Locate the cell with the specified text and output its (x, y) center coordinate. 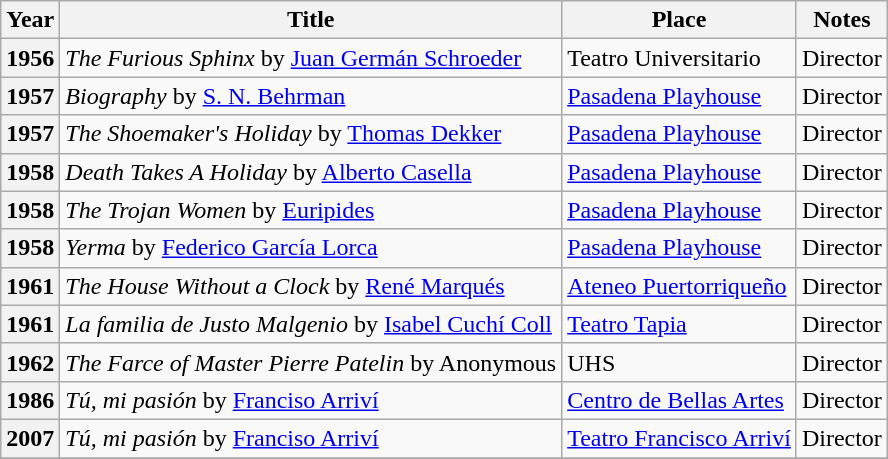
Teatro Universitario (680, 58)
La familia de Justo Malgenio by Isabel Cuchí Coll (311, 324)
1986 (30, 400)
Place (680, 20)
Ateneo Puertorriqueño (680, 286)
Title (311, 20)
1962 (30, 362)
The Shoemaker's Holiday by Thomas Dekker (311, 134)
Teatro Francisco Arriví (680, 438)
The Trojan Women by Euripides (311, 210)
The Farce of Master Pierre Patelin by Anonymous (311, 362)
Centro de Bellas Artes (680, 400)
Teatro Tapia (680, 324)
Death Takes A Holiday by Alberto Casella (311, 172)
UHS (680, 362)
1956 (30, 58)
Year (30, 20)
Yerma by Federico García Lorca (311, 248)
The Furious Sphinx by Juan Germán Schroeder (311, 58)
Biography by S. N. Behrman (311, 96)
The House Without a Clock by René Marqués (311, 286)
Notes (842, 20)
2007 (30, 438)
